Search for the cell housing the specified text and yield its [x, y] center coordinate. 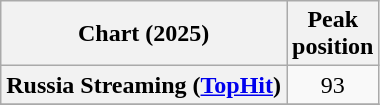
Chart (2025) [144, 34]
93 [333, 85]
Russia Streaming (TopHit) [144, 85]
Peakposition [333, 34]
